Provide the (x, y) coordinate of the cell's center where the given text is located.  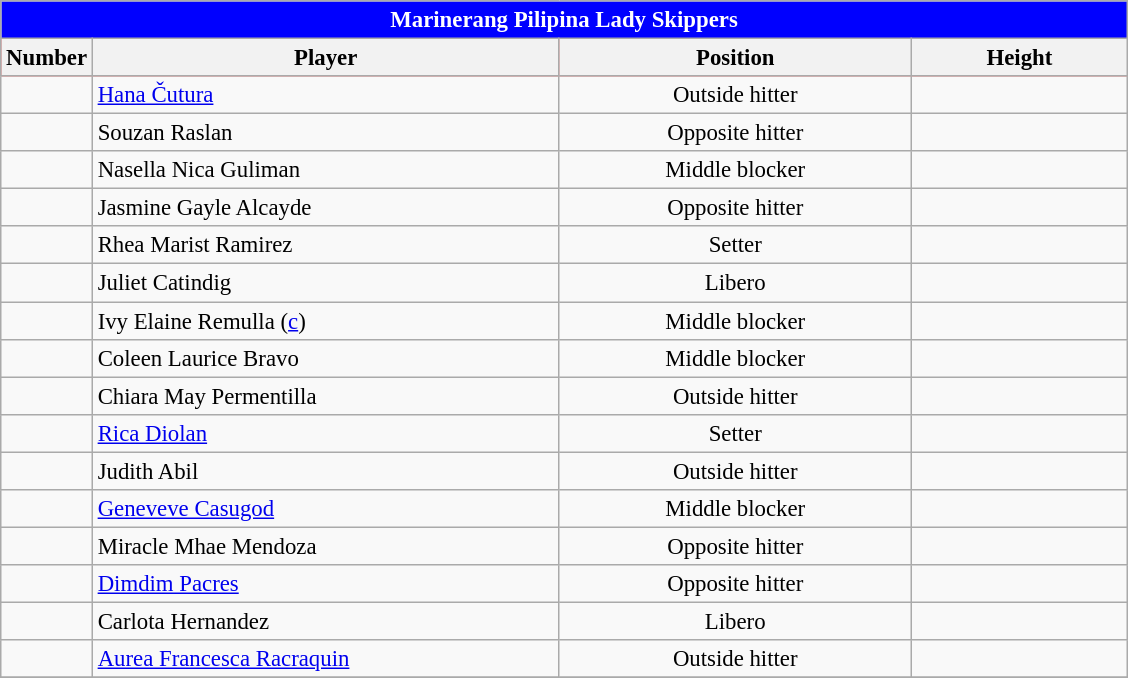
Jasmine Gayle Alcayde (326, 208)
Player (326, 58)
Rica Diolan (326, 433)
Marinerang Pilipina Lady Skippers (564, 20)
Chiara May Permentilla (326, 396)
Coleen Laurice Bravo (326, 358)
Position (736, 58)
Souzan Raslan (326, 133)
Number (47, 58)
Aurea Francesca Racraquin (326, 659)
Carlota Hernandez (326, 621)
Dimdim Pacres (326, 584)
Juliet Catindig (326, 283)
Height (1020, 58)
Miracle Mhae Mendoza (326, 546)
Rhea Marist Ramirez (326, 245)
Nasella Nica Guliman (326, 170)
Judith Abil (326, 471)
Geneveve Casugod (326, 509)
Hana Čutura (326, 95)
Ivy Elaine Remulla (c) (326, 321)
